For the text-containing cell, return its midpoint in (X, Y) coordinate format. 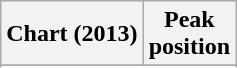
Chart (2013) (72, 34)
Peakposition (189, 34)
